Search for the cell housing the specified text and yield its (X, Y) center coordinate. 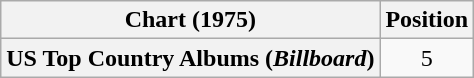
Position (427, 20)
5 (427, 58)
US Top Country Albums (Billboard) (190, 58)
Chart (1975) (190, 20)
